Locate the cell with the specified text and output its [x, y] center coordinate. 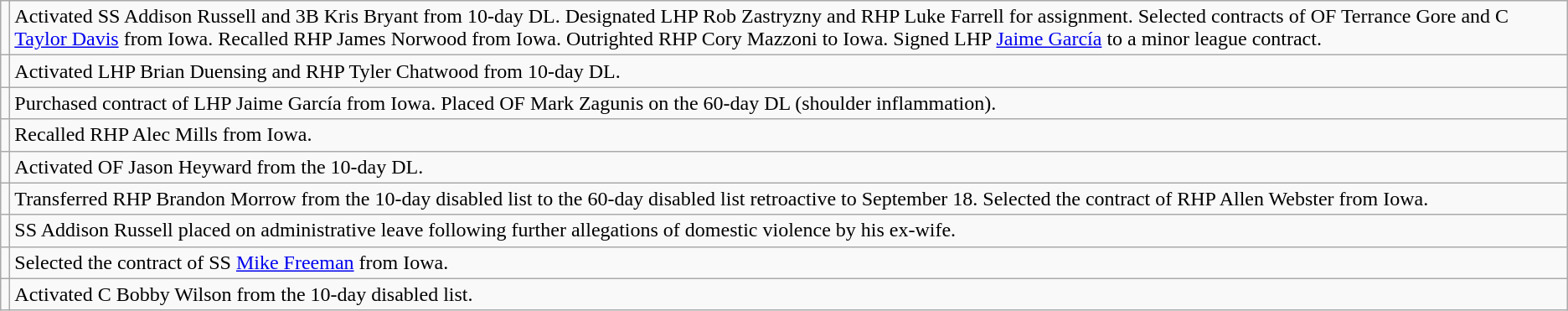
Purchased contract of LHP Jaime García from Iowa. Placed OF Mark Zagunis on the 60-day DL (shoulder inflammation). [789, 103]
Activated LHP Brian Duensing and RHP Tyler Chatwood from 10-day DL. [789, 71]
Activated OF Jason Heyward from the 10-day DL. [789, 167]
SS Addison Russell placed on administrative leave following further allegations of domestic violence by his ex-wife. [789, 231]
Selected the contract of SS Mike Freeman from Iowa. [789, 262]
Recalled RHP Alec Mills from Iowa. [789, 135]
Activated C Bobby Wilson from the 10-day disabled list. [789, 294]
